Determine the [x, y] coordinate at the center of the cell enclosing the given text.  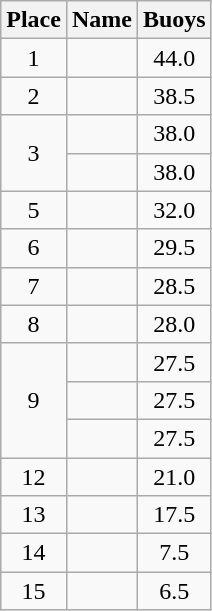
6 [34, 248]
21.0 [174, 477]
17.5 [174, 515]
Name [102, 20]
32.0 [174, 210]
28.0 [174, 324]
8 [34, 324]
2 [34, 96]
Buoys [174, 20]
14 [34, 553]
44.0 [174, 58]
29.5 [174, 248]
Place [34, 20]
5 [34, 210]
7.5 [174, 553]
15 [34, 591]
13 [34, 515]
38.5 [174, 96]
9 [34, 400]
28.5 [174, 286]
6.5 [174, 591]
7 [34, 286]
12 [34, 477]
3 [34, 153]
1 [34, 58]
